Output the (X, Y) coordinate of the center of the cell containing the given text.  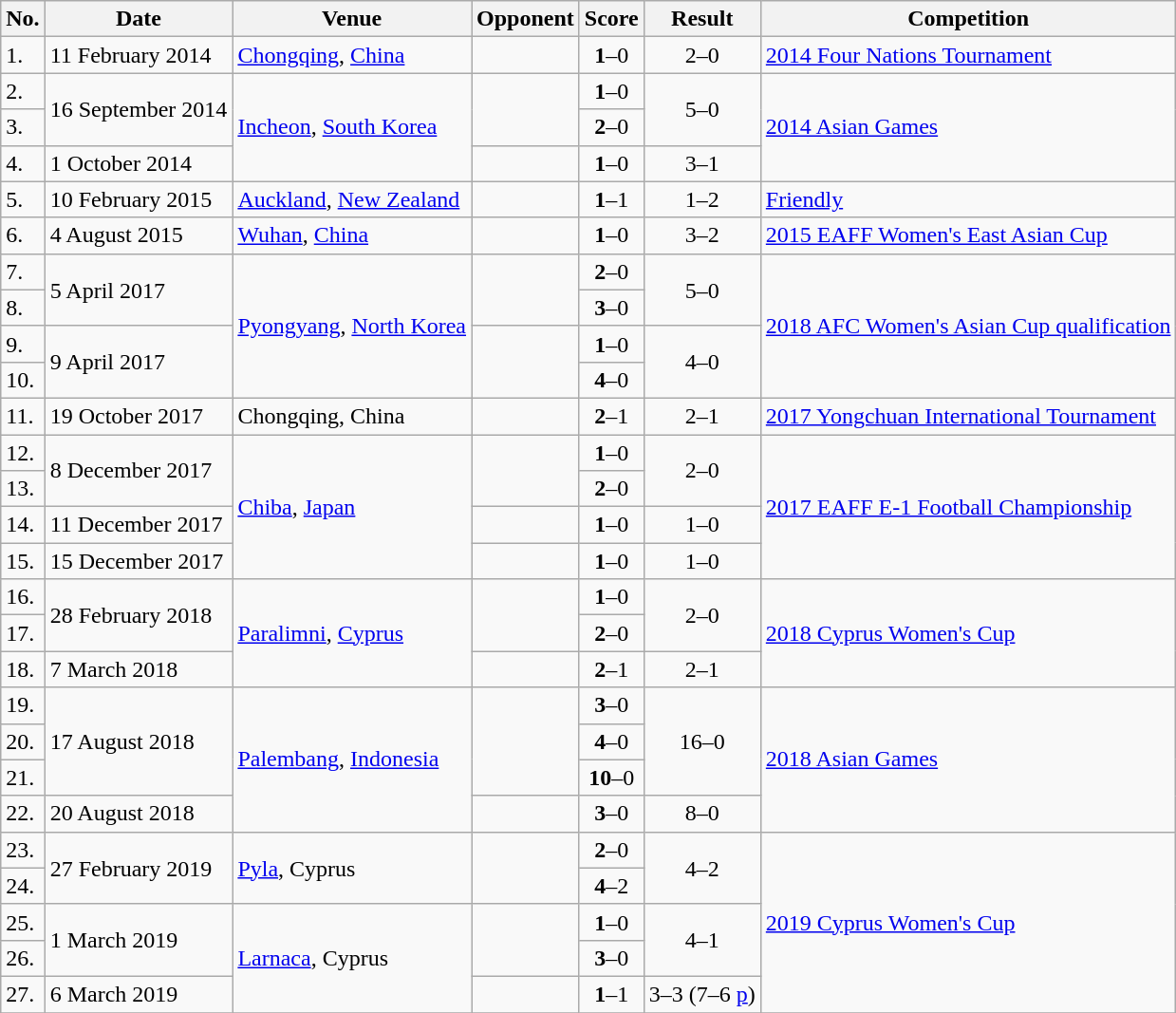
2014 Asian Games (968, 127)
19 October 2017 (139, 416)
4–1 (702, 940)
17. (23, 633)
22. (23, 814)
16 September 2014 (139, 109)
1–2 (702, 199)
Competition (968, 19)
Score (611, 19)
Result (702, 19)
Auckland, New Zealand (352, 199)
4. (23, 163)
8–0 (702, 814)
13. (23, 489)
15. (23, 561)
10–0 (611, 778)
11 February 2014 (139, 55)
16. (23, 597)
19. (23, 705)
18. (23, 669)
17 August 2018 (139, 741)
2. (23, 91)
2018 AFC Women's Asian Cup qualification (968, 326)
15 December 2017 (139, 561)
2015 EAFF Women's East Asian Cup (968, 235)
8. (23, 308)
14. (23, 525)
3–3 (7–6 p) (702, 994)
3–1 (702, 163)
3–2 (702, 235)
2018 Cyprus Women's Cup (968, 633)
24. (23, 886)
21. (23, 778)
27. (23, 994)
9 April 2017 (139, 362)
No. (23, 19)
10. (23, 380)
Pyongyang, North Korea (352, 326)
25. (23, 922)
9. (23, 344)
4 August 2015 (139, 235)
5. (23, 199)
Friendly (968, 199)
23. (23, 850)
12. (23, 453)
Chiba, Japan (352, 507)
2019 Cyprus Women's Cup (968, 922)
11. (23, 416)
2017 EAFF E-1 Football Championship (968, 507)
2017 Yongchuan International Tournament (968, 416)
8 December 2017 (139, 471)
1 March 2019 (139, 940)
5 April 2017 (139, 290)
Incheon, South Korea (352, 127)
20. (23, 741)
7 March 2018 (139, 669)
2014 Four Nations Tournament (968, 55)
2018 Asian Games (968, 760)
6. (23, 235)
28 February 2018 (139, 615)
10 February 2015 (139, 199)
Venue (352, 19)
6 March 2019 (139, 994)
Larnaca, Cyprus (352, 958)
Opponent (526, 19)
Date (139, 19)
3. (23, 127)
1. (23, 55)
Paralimni, Cyprus (352, 633)
1 October 2014 (139, 163)
Wuhan, China (352, 235)
16–0 (702, 741)
Pyla, Cyprus (352, 868)
Palembang, Indonesia (352, 760)
20 August 2018 (139, 814)
11 December 2017 (139, 525)
27 February 2019 (139, 868)
7. (23, 272)
26. (23, 958)
